Locate the cell with the specified text and output its [x, y] center coordinate. 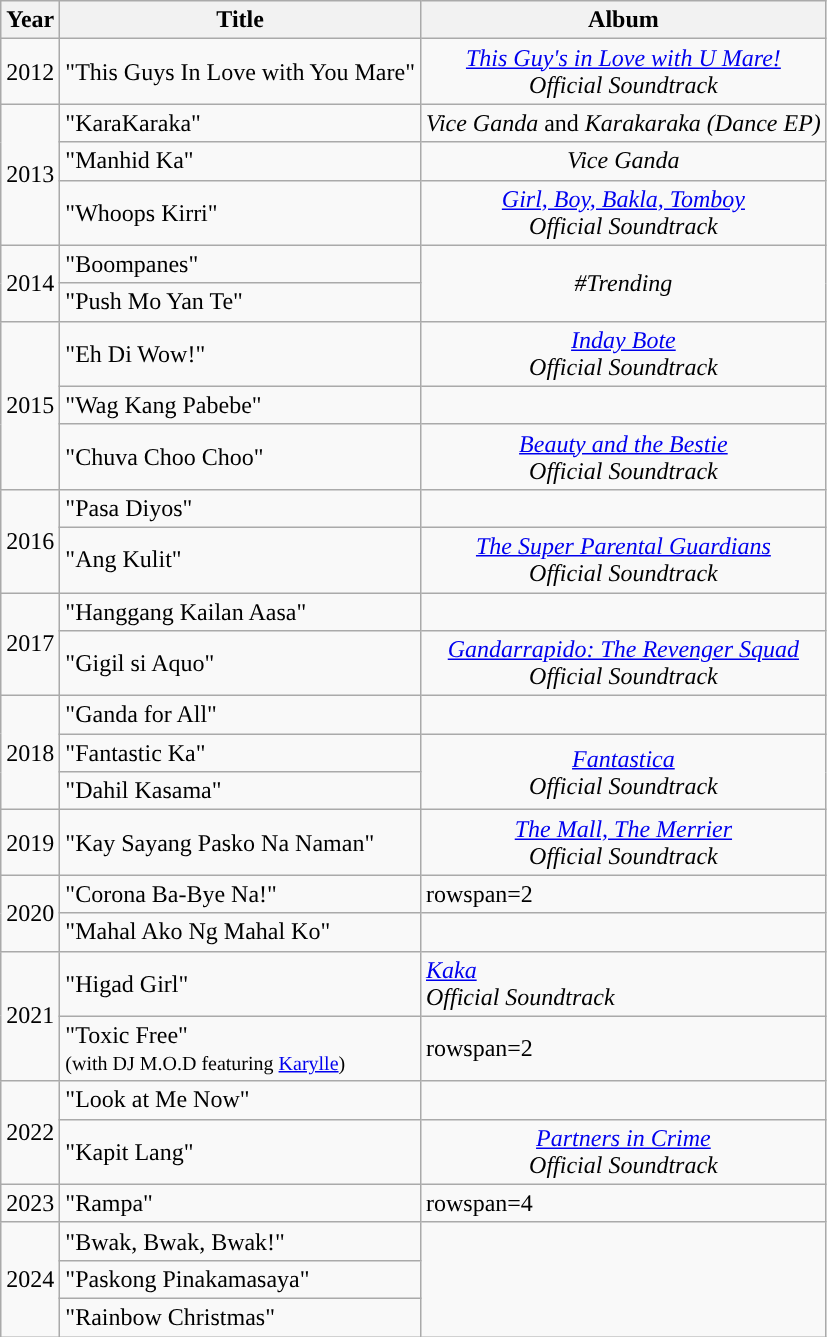
"Kay Sayang Pasko Na Naman" [240, 842]
"This Guys In Love with You Mare" [240, 72]
Beauty and the BestieOfficial Soundtrack [623, 456]
"Fantastic Ka" [240, 753]
Album [623, 20]
Vice Ganda and Karakaraka (Dance EP) [623, 123]
#Trending [623, 283]
Year [30, 20]
"Rampa" [240, 1203]
The Mall, The MerrierOfficial Soundtrack [623, 842]
Girl, Boy, Bakla, TomboyOfficial Soundtrack [623, 212]
2023 [30, 1203]
2015 [30, 405]
"Push Mo Yan Te" [240, 302]
"Wag Kang Pabebe" [240, 405]
2024 [30, 1279]
2021 [30, 1016]
"Manhid Ka" [240, 161]
"Whoops Kirri" [240, 212]
"Boompanes" [240, 264]
KakaOfficial Soundtrack [623, 984]
"Bwak, Bwak, Bwak!" [240, 1241]
Title [240, 20]
Partners in CrimeOfficial Soundtrack [623, 1152]
2017 [30, 644]
"Gigil si Aquo" [240, 664]
"Rainbow Christmas" [240, 1317]
2020 [30, 913]
"Dahil Kasama" [240, 791]
"Ganda for All" [240, 715]
"Ang Kulit" [240, 560]
2016 [30, 540]
"Corona Ba-Bye Na!" [240, 894]
2013 [30, 174]
Gandarrapido: The Revenger SquadOfficial Soundtrack [623, 664]
"Mahal Ako Ng Mahal Ko" [240, 932]
FantasticaOfficial Soundtrack [623, 772]
rowspan=4 [623, 1203]
"Hanggang Kailan Aasa" [240, 611]
2022 [30, 1132]
The Super Parental GuardiansOfficial Soundtrack [623, 560]
2019 [30, 842]
"Kapit Lang" [240, 1152]
2014 [30, 283]
"Pasa Diyos" [240, 508]
2012 [30, 72]
"Toxic Free"(with DJ M.O.D featuring Karylle) [240, 1048]
Inday BoteOfficial Soundtrack [623, 354]
"Chuva Choo Choo" [240, 456]
"Higad Girl" [240, 984]
"Eh Di Wow!" [240, 354]
This Guy's in Love with U Mare!Official Soundtrack [623, 72]
Vice Ganda [623, 161]
"KaraKaraka" [240, 123]
2018 [30, 753]
"Look at Me Now" [240, 1100]
"Paskong Pinakamasaya" [240, 1279]
